Provide the (x, y) coordinate of the cell's center where the given text is located.  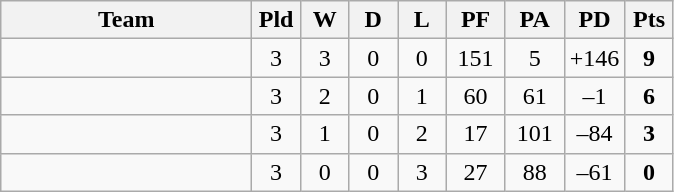
101 (534, 134)
9 (650, 58)
Pld (276, 20)
151 (476, 58)
88 (534, 172)
L (422, 20)
27 (476, 172)
+146 (594, 58)
17 (476, 134)
60 (476, 96)
Team (126, 20)
Pts (650, 20)
6 (650, 96)
61 (534, 96)
PF (476, 20)
W (324, 20)
PD (594, 20)
–84 (594, 134)
–61 (594, 172)
5 (534, 58)
PA (534, 20)
D (374, 20)
–1 (594, 96)
